Provide the (x, y) coordinate of the cell's center where the given text is located.  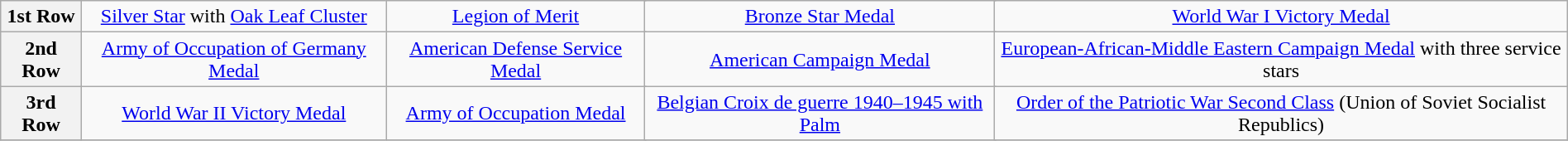
1st Row (41, 17)
World War I Victory Medal (1281, 17)
Bronze Star Medal (820, 17)
Legion of Merit (516, 17)
3rd Row (41, 113)
Army of Occupation of Germany Medal (233, 60)
American Campaign Medal (820, 60)
Belgian Croix de guerre 1940–1945 with Palm (820, 113)
European-African-Middle Eastern Campaign Medal with three service stars (1281, 60)
World War II Victory Medal (233, 113)
American Defense Service Medal (516, 60)
Army of Occupation Medal (516, 113)
2nd Row (41, 60)
Silver Star with Oak Leaf Cluster (233, 17)
Order of the Patriotic War Second Class (Union of Soviet Socialist Republics) (1281, 113)
